Identify which cell holds the provided text, then report its [x, y] central coordinate. 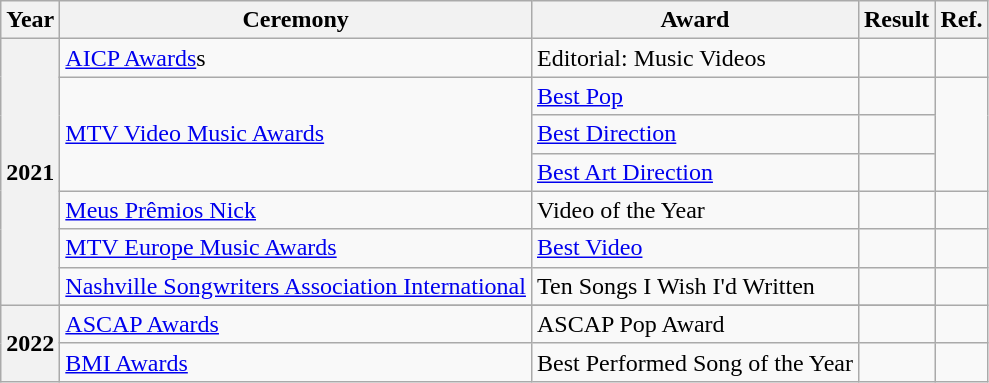
AICP Awardss [296, 58]
Editorial: Music Videos [694, 58]
MTV Europe Music Awards [296, 248]
Ref. [962, 20]
Ten Songs I Wish I'd Written [694, 286]
MTV Video Music Awards [296, 134]
Ceremony [296, 20]
ASCAP Awards [296, 324]
Best Pop [694, 96]
Best Art Direction [694, 172]
Video of the Year [694, 210]
Nashville Songwriters Association International [296, 286]
BMI Awards [296, 362]
Result [896, 20]
Best Direction [694, 134]
2021 [30, 172]
Best Performed Song of the Year [694, 362]
Year [30, 20]
Best Video [694, 248]
2022 [30, 343]
Meus Prêmios Nick [296, 210]
ASCAP Pop Award [694, 324]
Award [694, 20]
